Provide the [X, Y] coordinate of the cell's center where the given text is located.  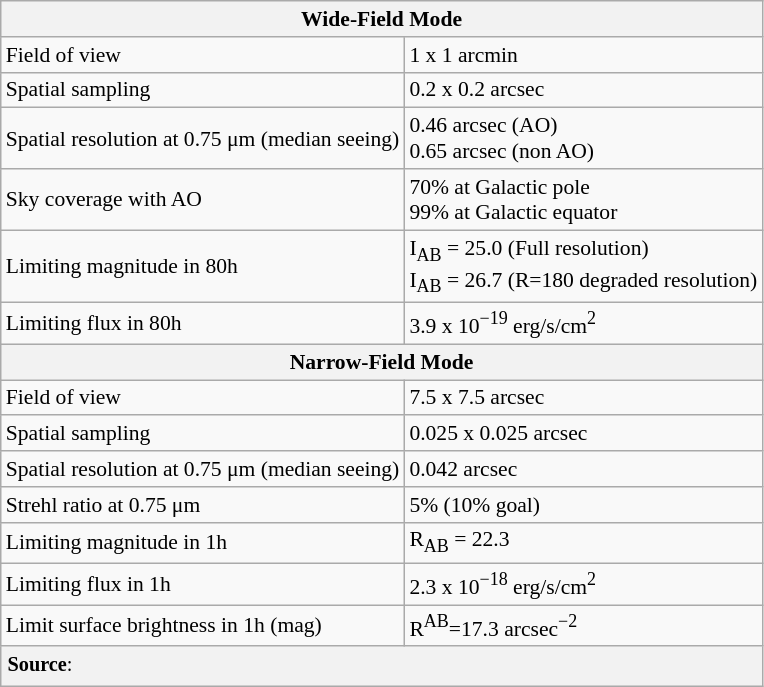
0.2 x 0.2 arcsec [583, 90]
Source: [382, 667]
0.46 arcsec (AO)0.65 arcsec (non AO) [583, 138]
RAB=17.3 arcsec−2 [583, 626]
IAB = 25.0 (Full resolution)IAB = 26.7 (R=180 degraded resolution) [583, 266]
Sky coverage with AO [203, 200]
70% at Galactic pole 99% at Galactic equator [583, 200]
Narrow-Field Mode [382, 362]
Limiting magnitude in 1h [203, 542]
Limiting flux in 80h [203, 324]
Limit surface brightness in 1h (mag) [203, 626]
2.3 x 10−18 erg/s/cm2 [583, 584]
7.5 x 7.5 arcsec [583, 398]
0.025 x 0.025 arcsec [583, 434]
Strehl ratio at 0.75 μm [203, 505]
0.042 arcsec [583, 469]
1 x 1 arcmin [583, 55]
Limiting flux in 1h [203, 584]
3.9 x 10−19 erg/s/cm2 [583, 324]
RAB = 22.3 [583, 542]
Limiting magnitude in 80h [203, 266]
5% (10% goal) [583, 505]
Wide-Field Mode [382, 19]
